For the text-containing cell, return its midpoint in (X, Y) coordinate format. 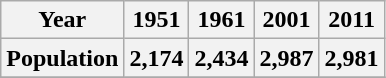
2,174 (156, 58)
Population (62, 58)
1961 (222, 20)
2001 (286, 20)
2,981 (352, 58)
2,434 (222, 58)
Year (62, 20)
2011 (352, 20)
1951 (156, 20)
2,987 (286, 58)
